Identify which cell holds the provided text, then report its [X, Y] central coordinate. 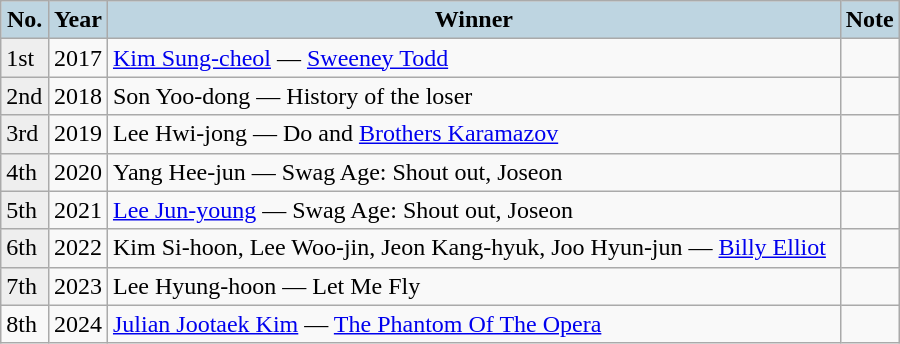
Lee Hyung-hoon — Let Me Fly [474, 286]
Son Yoo-dong — History of the loser [474, 96]
2022 [78, 248]
Yang Hee-jun — Swag Age: Shout out, Joseon [474, 172]
No. [25, 20]
8th [25, 324]
Lee Hwi-jong — Do and Brothers Karamazov [474, 134]
Lee Jun-young — Swag Age: Shout out, Joseon [474, 210]
2023 [78, 286]
2nd [25, 96]
2021 [78, 210]
2017 [78, 58]
5th [25, 210]
Kim Si-hoon, Lee Woo-jin, Jeon Kang-hyuk, Joo Hyun-jun — Billy Elliot [474, 248]
2024 [78, 324]
Kim Sung-cheol — Sweeney Todd [474, 58]
3rd [25, 134]
6th [25, 248]
1st [25, 58]
Winner [474, 20]
2020 [78, 172]
Julian Jootaek Kim — The Phantom Of The Opera [474, 324]
2018 [78, 96]
2019 [78, 134]
Note [870, 20]
7th [25, 286]
Year [78, 20]
4th [25, 172]
